Return [X, Y] of the center of cell containing provided text 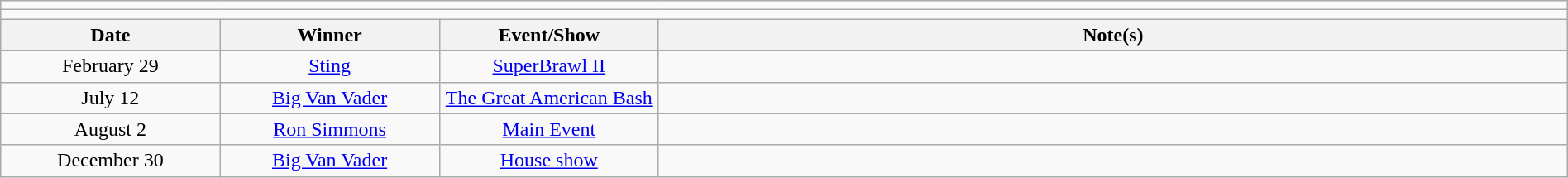
December 30 [111, 161]
Event/Show [549, 35]
July 12 [111, 98]
February 29 [111, 66]
Main Event [549, 129]
Sting [329, 66]
Note(s) [1113, 35]
August 2 [111, 129]
Winner [329, 35]
The Great American Bash [549, 98]
Ron Simmons [329, 129]
SuperBrawl II [549, 66]
House show [549, 161]
Date [111, 35]
